Search for the cell housing the specified text and yield its [X, Y] center coordinate. 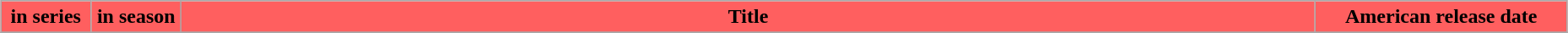
American release date [1441, 17]
in season [137, 17]
Title [748, 17]
in series [46, 17]
